Locate the cell with the specified text and output its (X, Y) center coordinate. 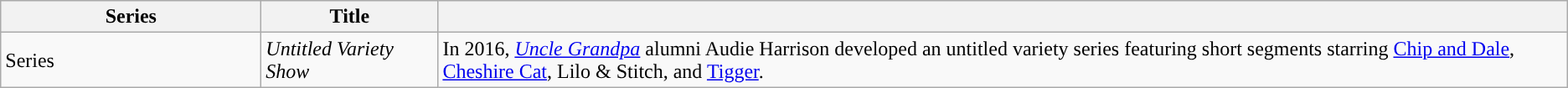
Untitled Variety Show (350, 60)
Title (350, 17)
